Extract the (X, Y) coordinate from the center of the cell holding the provided text.  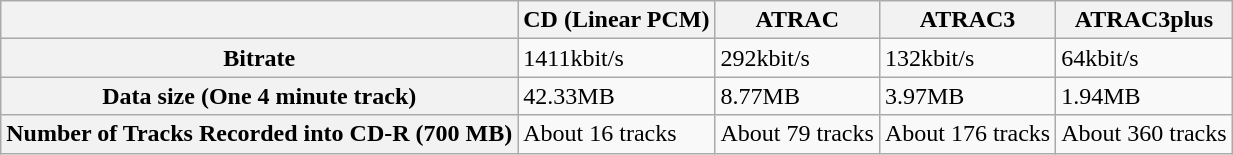
292kbit/s (797, 58)
8.77MB (797, 96)
ATRAC3 (967, 20)
64kbit/s (1144, 58)
132kbit/s (967, 58)
1411kbit/s (616, 58)
Bitrate (260, 58)
3.97MB (967, 96)
Number of Tracks Recorded into CD-R (700 MB) (260, 134)
ATRAC (797, 20)
ATRAC3plus (1144, 20)
42.33MB (616, 96)
About 176 tracks (967, 134)
About 360 tracks (1144, 134)
About 16 tracks (616, 134)
Data size (One 4 minute track) (260, 96)
CD (Linear PCM) (616, 20)
About 79 tracks (797, 134)
1.94MB (1144, 96)
